Return (X, Y) of the center of cell containing provided text 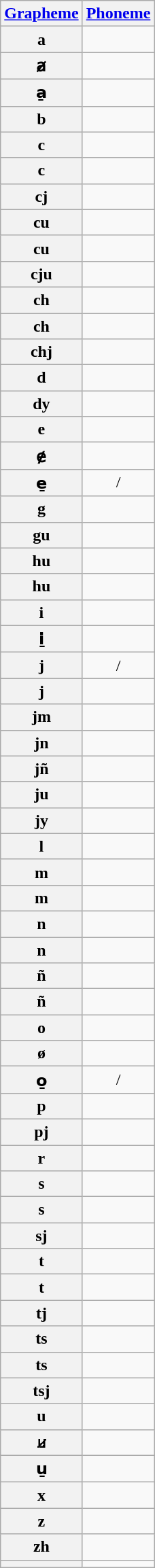
jy (41, 820)
tsj (41, 1391)
cj (41, 196)
p (41, 1106)
gu (41, 535)
tj (41, 1313)
i̱ (41, 639)
jn (41, 743)
u (41, 1416)
x (41, 1495)
jm (41, 717)
ɇ (41, 456)
pj (41, 1132)
o̱ (41, 1080)
ø (41, 1053)
Phoneme (118, 14)
Grapheme (41, 14)
u̱ (41, 1469)
e̱ (41, 483)
jñ (41, 769)
o (41, 1028)
sj (41, 1236)
i (41, 612)
e (41, 430)
a (41, 39)
ⱥ (41, 66)
dy (41, 404)
a̱ (41, 92)
d (41, 378)
ju (41, 795)
l (41, 846)
r (41, 1157)
g (41, 509)
chj (41, 352)
b (41, 119)
cju (41, 274)
z (41, 1521)
zh (41, 1547)
ꞹ (41, 1442)
